Detect which cell encompasses the target text, then output its [X, Y] center coordinate. 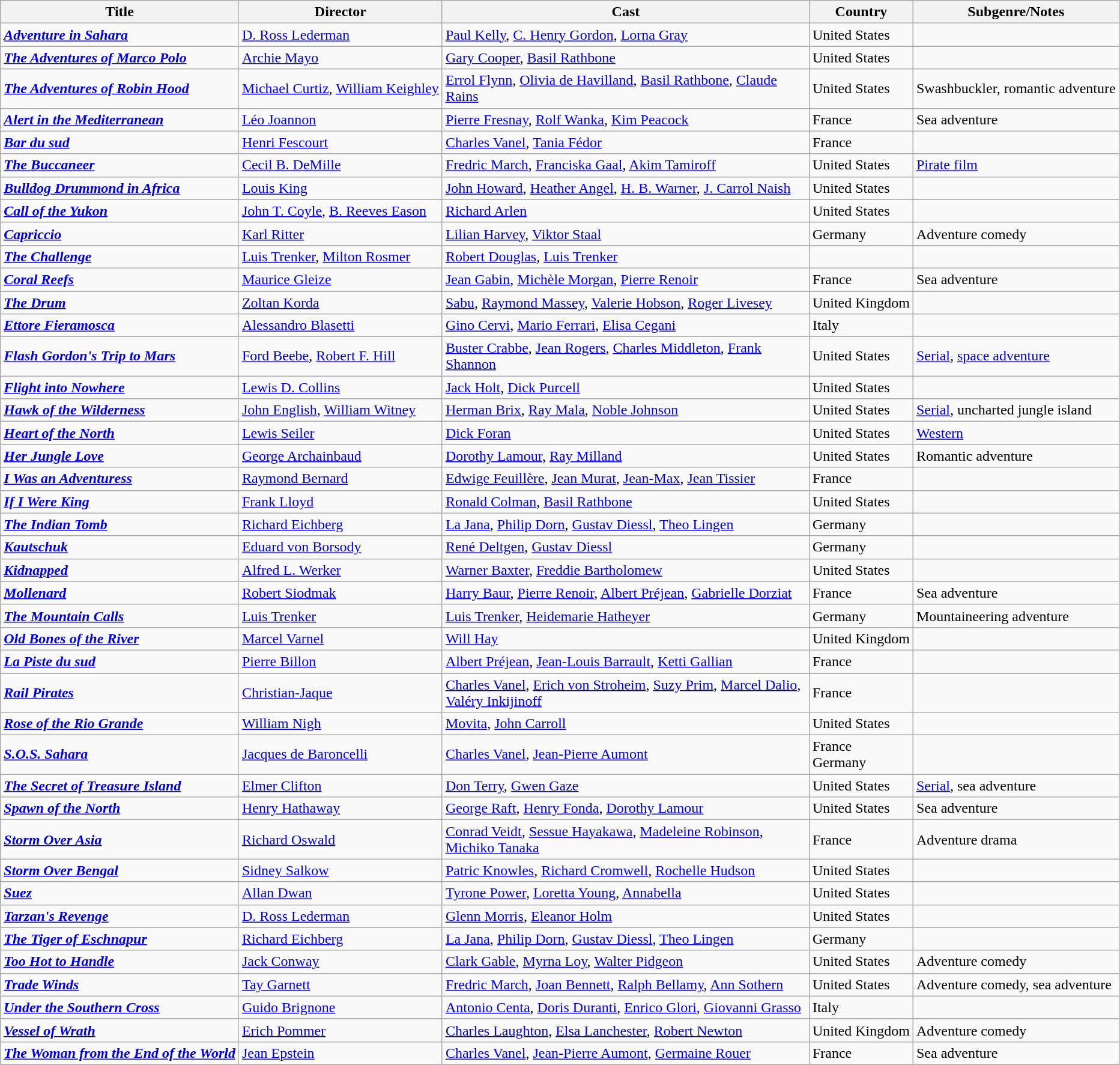
Flight into Nowhere [120, 387]
Léo Joannon [340, 120]
Capriccio [120, 234]
Under the Southern Cross [120, 1007]
Jean Gabin, Michèle Morgan, Pierre Renoir [626, 279]
Ettore Fieramosca [120, 326]
Herman Brix, Ray Mala, Noble Johnson [626, 410]
The Mountain Calls [120, 616]
Ronald Colman, Basil Rathbone [626, 502]
Tyrone Power, Loretta Young, Annabella [626, 893]
The Buccaneer [120, 165]
Alert in the Mediterranean [120, 120]
FranceGermany [861, 754]
S.O.S. Sahara [120, 754]
Kautschuk [120, 547]
Adventure comedy, sea adventure [1016, 985]
Louis King [340, 188]
Allan Dwan [340, 893]
Lewis Seiler [340, 433]
Luis Trenker [340, 616]
If I Were King [120, 502]
Gary Cooper, Basil Rathbone [626, 58]
George Raft, Henry Fonda, Dorothy Lamour [626, 809]
Raymond Bernard [340, 479]
Antonio Centa, Doris Duranti, Enrico Glori, Giovanni Grasso [626, 1007]
Too Hot to Handle [120, 962]
Robert Siodmak [340, 593]
Storm Over Asia [120, 840]
Trade Winds [120, 985]
Archie Mayo [340, 58]
Gino Cervi, Mario Ferrari, Elisa Cegani [626, 326]
Erich Pommer [340, 1030]
The Adventures of Robin Hood [120, 89]
Richard Arlen [626, 211]
Cast [626, 12]
Serial, space adventure [1016, 357]
The Indian Tomb [120, 524]
Old Bones of the River [120, 639]
Vessel of Wrath [120, 1030]
Hawk of the Wilderness [120, 410]
Will Hay [626, 639]
Swashbuckler, romantic adventure [1016, 89]
Christian-Jaque [340, 692]
Rail Pirates [120, 692]
Clark Gable, Myrna Loy, Walter Pidgeon [626, 962]
The Tiger of Eschnapur [120, 939]
Glenn Morris, Eleanor Holm [626, 916]
Charles Vanel, Erich von Stroheim, Suzy Prim, Marcel Dalio, Valéry Inkijinoff [626, 692]
Her Jungle Love [120, 456]
Tay Garnett [340, 985]
Maurice Gleize [340, 279]
Pirate film [1016, 165]
Cecil B. DeMille [340, 165]
Movita, John Carroll [626, 724]
John English, William Witney [340, 410]
Title [120, 12]
Don Terry, Gwen Gaze [626, 786]
Kidnapped [120, 570]
Western [1016, 433]
Zoltan Korda [340, 302]
Lewis D. Collins [340, 387]
Charles Vanel, Jean-Pierre Aumont, Germaine Rouer [626, 1053]
I Was an Adventuress [120, 479]
Warner Baxter, Freddie Bartholomew [626, 570]
Bar du sud [120, 142]
Lilian Harvey, Viktor Staal [626, 234]
Rose of the Rio Grande [120, 724]
The Woman from the End of the World [120, 1053]
John Howard, Heather Angel, H. B. Warner, J. Carrol Naish [626, 188]
Director [340, 12]
Dick Foran [626, 433]
Michael Curtiz, William Keighley [340, 89]
Charles Laughton, Elsa Lanchester, Robert Newton [626, 1030]
Conrad Veidt, Sessue Hayakawa, Madeleine Robinson, Michiko Tanaka [626, 840]
Jacques de Baroncelli [340, 754]
The Adventures of Marco Polo [120, 58]
Buster Crabbe, Jean Rogers, Charles Middleton, Frank Shannon [626, 357]
William Nigh [340, 724]
Heart of the North [120, 433]
Luis Trenker, Heidemarie Hatheyer [626, 616]
Guido Brignone [340, 1007]
Suez [120, 893]
Frank Lloyd [340, 502]
Albert Préjean, Jean-Louis Barrault, Ketti Gallian [626, 661]
Alfred L. Werker [340, 570]
Sabu, Raymond Massey, Valerie Hobson, Roger Livesey [626, 302]
Jack Conway [340, 962]
Dorothy Lamour, Ray Milland [626, 456]
Pierre Billon [340, 661]
Mollenard [120, 593]
Adventure drama [1016, 840]
Sidney Salkow [340, 870]
Henri Fescourt [340, 142]
Spawn of the North [120, 809]
René Deltgen, Gustav Diessl [626, 547]
John T. Coyle, B. Reeves Eason [340, 211]
Robert Douglas, Luis Trenker [626, 256]
Luis Trenker, Milton Rosmer [340, 256]
Marcel Varnel [340, 639]
Eduard von Borsody [340, 547]
Henry Hathaway [340, 809]
Richard Oswald [340, 840]
Jack Holt, Dick Purcell [626, 387]
Fredric March, Franciska Gaal, Akim Tamiroff [626, 165]
Tarzan's Revenge [120, 916]
Karl Ritter [340, 234]
Country [861, 12]
George Archainbaud [340, 456]
The Drum [120, 302]
Errol Flynn, Olivia de Havilland, Basil Rathbone, Claude Rains [626, 89]
Charles Vanel, Tania Fédor [626, 142]
Alessandro Blasetti [340, 326]
Mountaineering adventure [1016, 616]
Edwige Feuillère, Jean Murat, Jean-Max, Jean Tissier [626, 479]
La Piste du sud [120, 661]
Coral Reefs [120, 279]
Bulldog Drummond in Africa [120, 188]
Fredric March, Joan Bennett, Ralph Bellamy, Ann Sothern [626, 985]
Storm Over Bengal [120, 870]
Ford Beebe, Robert F. Hill [340, 357]
Flash Gordon's Trip to Mars [120, 357]
Romantic adventure [1016, 456]
Patric Knowles, Richard Cromwell, Rochelle Hudson [626, 870]
The Challenge [120, 256]
Charles Vanel, Jean-Pierre Aumont [626, 754]
Elmer Clifton [340, 786]
Jean Epstein [340, 1053]
The Secret of Treasure Island [120, 786]
Adventure in Sahara [120, 35]
Pierre Fresnay, Rolf Wanka, Kim Peacock [626, 120]
Harry Baur, Pierre Renoir, Albert Préjean, Gabrielle Dorziat [626, 593]
Serial, uncharted jungle island [1016, 410]
Paul Kelly, C. Henry Gordon, Lorna Gray [626, 35]
Subgenre/Notes [1016, 12]
Serial, sea adventure [1016, 786]
Call of the Yukon [120, 211]
